Return [X, Y] of the center of cell containing provided text 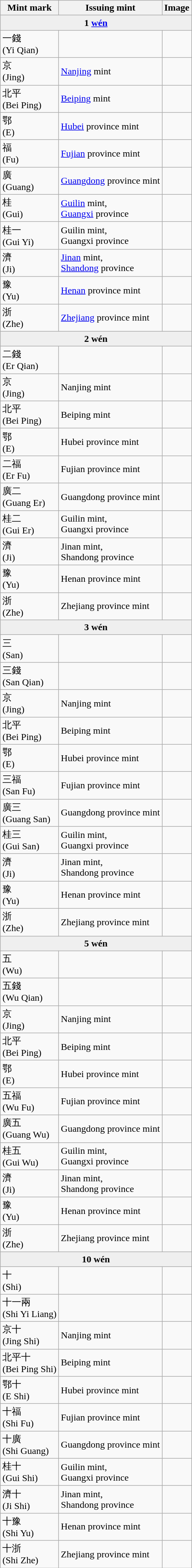
桂十(Gui Shi) [30, 1472]
一錢(Yi Qian) [30, 44]
廣三(Guang San) [30, 813]
三(San) [30, 649]
廣二(Guang Er) [30, 497]
十福(Shi Fu) [30, 1417]
五(Wu) [30, 965]
1 wén [96, 23]
桂二(Gui Er) [30, 524]
三錢(San Qian) [30, 676]
十浙(Shi Zhe) [30, 1554]
廣五(Guang Wu) [30, 1129]
十(Shi) [30, 1280]
十豫(Shi Yu) [30, 1527]
二福(Er Fu) [30, 469]
十廣(Shi Guang) [30, 1445]
二錢(Er Qian) [30, 360]
Issuing mint [111, 8]
廣(Guang) [30, 181]
濟十(Ji Shi) [30, 1500]
京十(Jing Shi) [30, 1335]
Image [177, 8]
10 wén [96, 1259]
Mint mark [30, 8]
福(Fu) [30, 153]
5 wén [96, 943]
2 wén [96, 339]
三福(San Fu) [30, 786]
桂一(Gui Yi) [30, 236]
十一兩(Shi Yi Liang) [30, 1308]
五錢(Wu Qian) [30, 992]
北平十(Bei Ping Shi) [30, 1363]
五福(Wu Fu) [30, 1101]
桂五(Gui Wu) [30, 1156]
桂三(Gui San) [30, 840]
桂(Gui) [30, 208]
鄂十(E Shi) [30, 1390]
3 wén [96, 627]
